Determine the [x, y] coordinate at the center of the cell enclosing the given text.  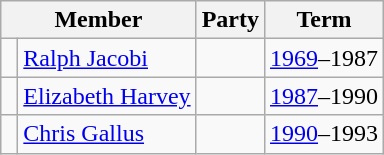
Chris Gallus [107, 134]
1969–1987 [324, 58]
Term [324, 20]
1987–1990 [324, 96]
Party [230, 20]
1990–1993 [324, 134]
Member [98, 20]
Elizabeth Harvey [107, 96]
Ralph Jacobi [107, 58]
